Return the [X, Y] coordinate for the center point of the cell that contains the specified text.  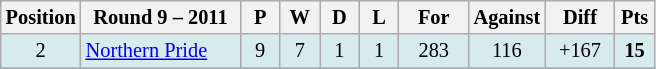
15 [635, 51]
7 [300, 51]
Position [41, 17]
2 [41, 51]
116 [508, 51]
W [300, 17]
Pts [635, 17]
Against [508, 17]
9 [260, 51]
D [340, 17]
For [434, 17]
P [260, 17]
Round 9 – 2011 [161, 17]
L [379, 17]
283 [434, 51]
Diff [580, 17]
Northern Pride [161, 51]
+167 [580, 51]
